Locate the cell with the specified text and output its (x, y) center coordinate. 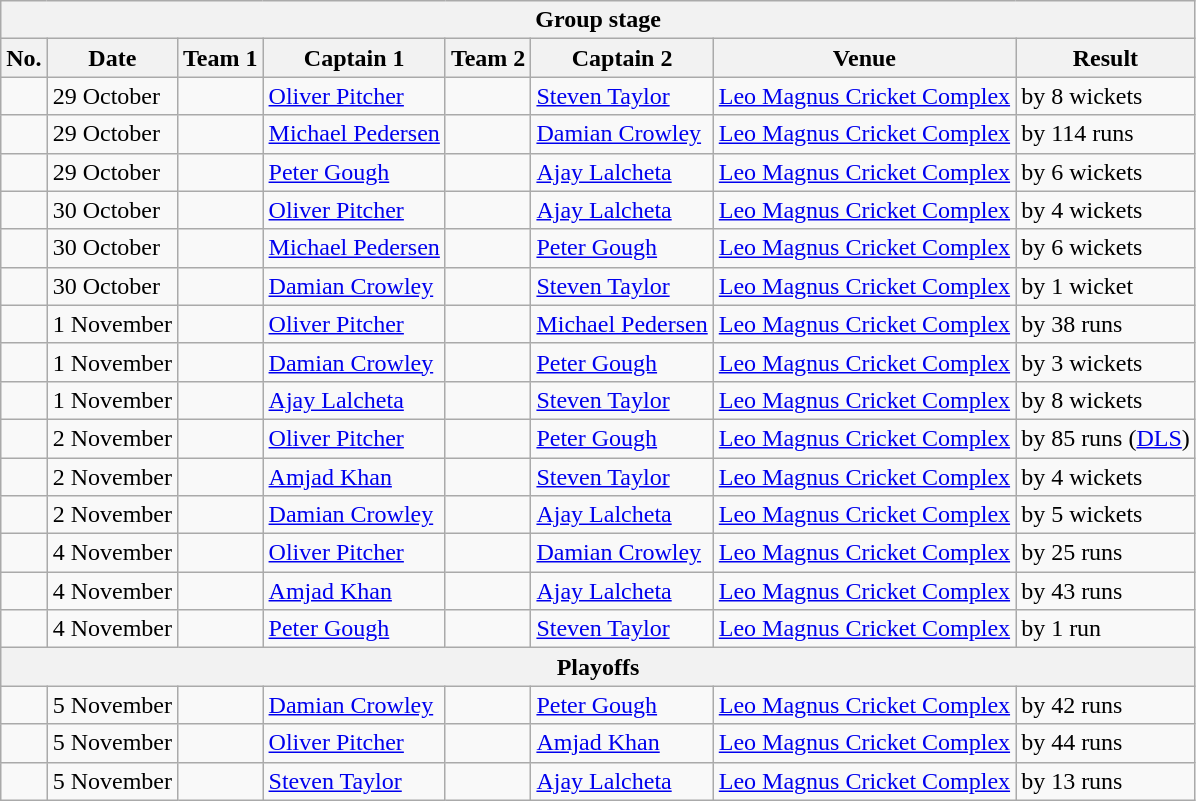
by 43 runs (1106, 591)
by 5 wickets (1106, 515)
by 114 runs (1106, 134)
by 13 runs (1106, 781)
Captain 1 (354, 58)
Group stage (598, 20)
No. (24, 58)
by 38 runs (1106, 324)
by 1 wicket (1106, 286)
by 25 runs (1106, 553)
by 1 run (1106, 629)
Team 2 (488, 58)
by 3 wickets (1106, 362)
by 42 runs (1106, 705)
Team 1 (221, 58)
Result (1106, 58)
Venue (864, 58)
Captain 2 (622, 58)
by 85 runs (DLS) (1106, 438)
Date (112, 58)
Playoffs (598, 667)
by 44 runs (1106, 743)
